Scan for the cell matching the given text and deliver its [X, Y] coordinate at center. 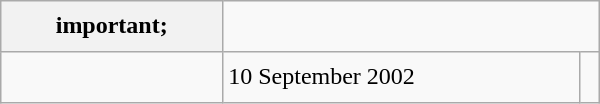
important; [112, 26]
10 September 2002 [402, 76]
